Return the (x, y) coordinate for the center point of the cell that contains the specified text.  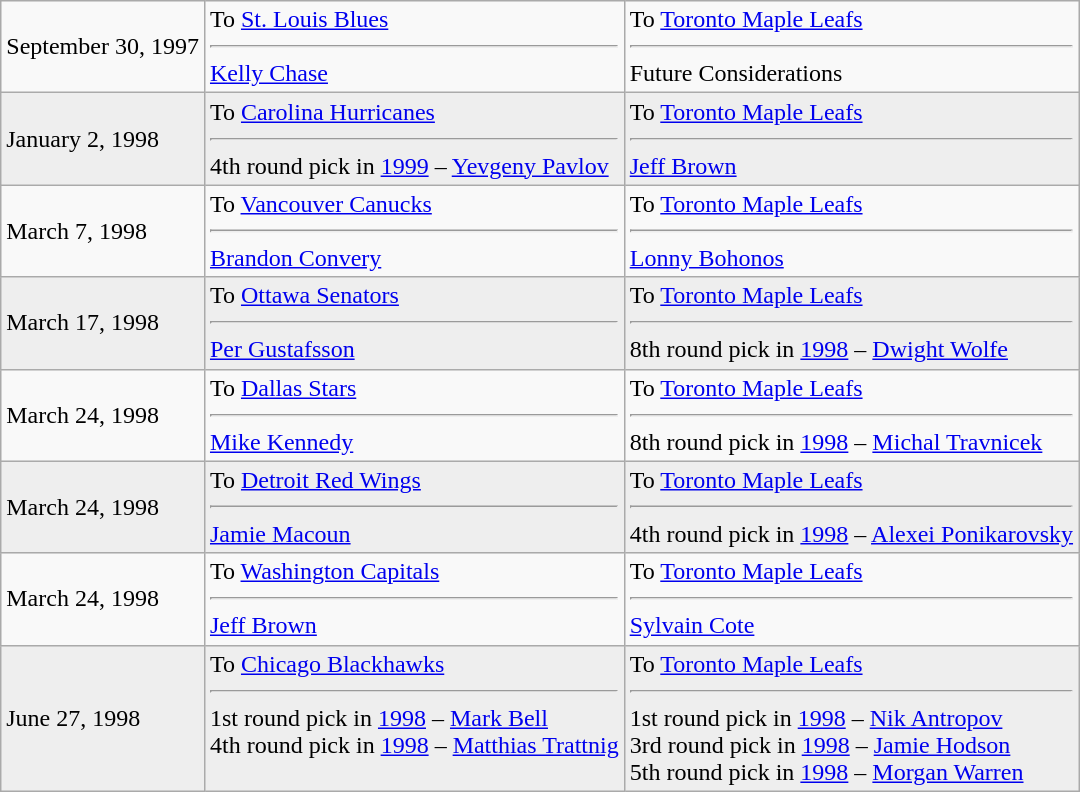
January 2, 1998 (103, 139)
March 7, 1998 (103, 231)
To Vancouver CanucksBrandon Convery (414, 231)
To St. Louis BluesKelly Chase (414, 47)
To Toronto Maple LeafsJeff Brown (851, 139)
To Ottawa SenatorsPer Gustafsson (414, 323)
March 17, 1998 (103, 323)
To Carolina Hurricanes4th round pick in 1999 – Yevgeny Pavlov (414, 139)
To Washington CapitalsJeff Brown (414, 599)
To Toronto Maple Leafs4th round pick in 1998 – Alexei Ponikarovsky (851, 507)
June 27, 1998 (103, 718)
To Toronto Maple Leafs8th round pick in 1998 – Dwight Wolfe (851, 323)
To Toronto Maple Leafs8th round pick in 1998 – Michal Travnicek (851, 415)
To Toronto Maple Leafs1st round pick in 1998 – Nik Antropov 3rd round pick in 1998 – Jamie Hodson 5th round pick in 1998 – Morgan Warren (851, 718)
To Toronto Maple LeafsFuture Considerations (851, 47)
September 30, 1997 (103, 47)
To Toronto Maple LeafsLonny Bohonos (851, 231)
To Detroit Red WingsJamie Macoun (414, 507)
To Chicago Blackhawks1st round pick in 1998 – Mark Bell 4th round pick in 1998 – Matthias Trattnig (414, 718)
To Dallas StarsMike Kennedy (414, 415)
To Toronto Maple LeafsSylvain Cote (851, 599)
